Locate the cell with the specified text and output its (X, Y) center coordinate. 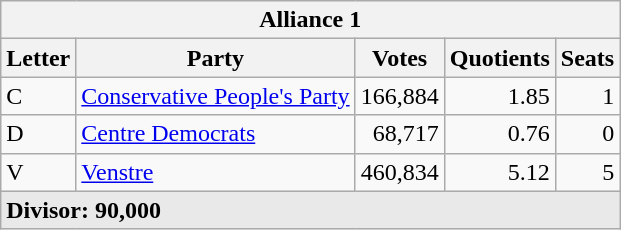
V (38, 172)
460,834 (400, 172)
Centre Democrats (216, 134)
Divisor: 90,000 (310, 210)
C (38, 96)
Seats (587, 58)
Quotients (500, 58)
1.85 (500, 96)
0 (587, 134)
5 (587, 172)
Alliance 1 (310, 20)
166,884 (400, 96)
5.12 (500, 172)
Letter (38, 58)
Party (216, 58)
D (38, 134)
Votes (400, 58)
1 (587, 96)
0.76 (500, 134)
68,717 (400, 134)
Conservative People's Party (216, 96)
Venstre (216, 172)
